Identify which cell holds the provided text, then report its (X, Y) central coordinate. 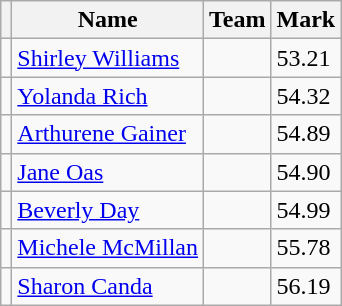
Jane Oas (108, 172)
Team (238, 20)
54.99 (306, 210)
Shirley Williams (108, 58)
Name (108, 20)
54.32 (306, 96)
Michele McMillan (108, 248)
Mark (306, 20)
55.78 (306, 248)
Arthurene Gainer (108, 134)
Beverly Day (108, 210)
Yolanda Rich (108, 96)
54.89 (306, 134)
56.19 (306, 286)
54.90 (306, 172)
Sharon Canda (108, 286)
53.21 (306, 58)
